Extract the [X, Y] coordinate from the center of the cell holding the provided text.  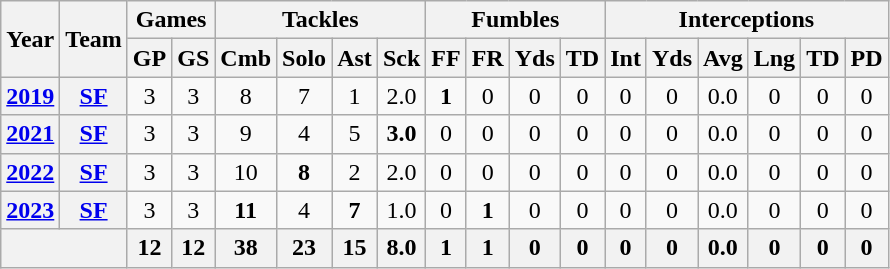
Ast [355, 58]
Int [626, 58]
Tackles [320, 20]
5 [355, 134]
Year [30, 39]
2022 [30, 172]
8.0 [401, 248]
Fumbles [516, 20]
1.0 [401, 210]
Solo [304, 58]
Team [94, 39]
3.0 [401, 134]
38 [246, 248]
2021 [30, 134]
GP [149, 58]
Avg [724, 58]
Lng [774, 58]
15 [355, 248]
FF [446, 58]
Sck [401, 58]
FR [488, 58]
Cmb [246, 58]
10 [246, 172]
2 [355, 172]
23 [304, 248]
Games [170, 20]
11 [246, 210]
GS [194, 58]
2019 [30, 96]
2023 [30, 210]
Interceptions [746, 20]
PD [866, 58]
9 [246, 134]
